Search for the cell housing the specified text and yield its [X, Y] center coordinate. 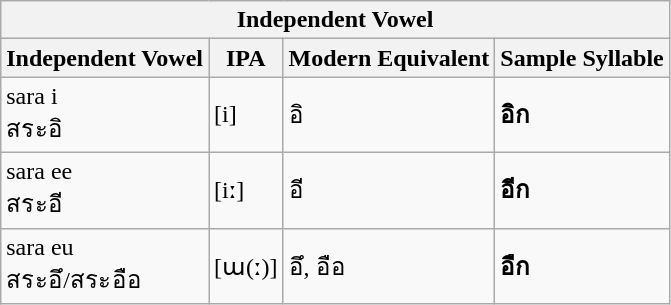
[i] [246, 115]
sara iสระอิ [105, 115]
Sample Syllable [582, 58]
[iː] [246, 190]
IPA [246, 58]
[ɯ(ː)] [246, 266]
อีก [582, 190]
sara euสระอึ/สระอือ [105, 266]
อืก [582, 266]
sara eeสระอี [105, 190]
อิ [389, 115]
อี [389, 190]
อึ, อือ [389, 266]
อิก [582, 115]
Modern Equivalent [389, 58]
